For the text-containing cell, return its midpoint in (X, Y) coordinate format. 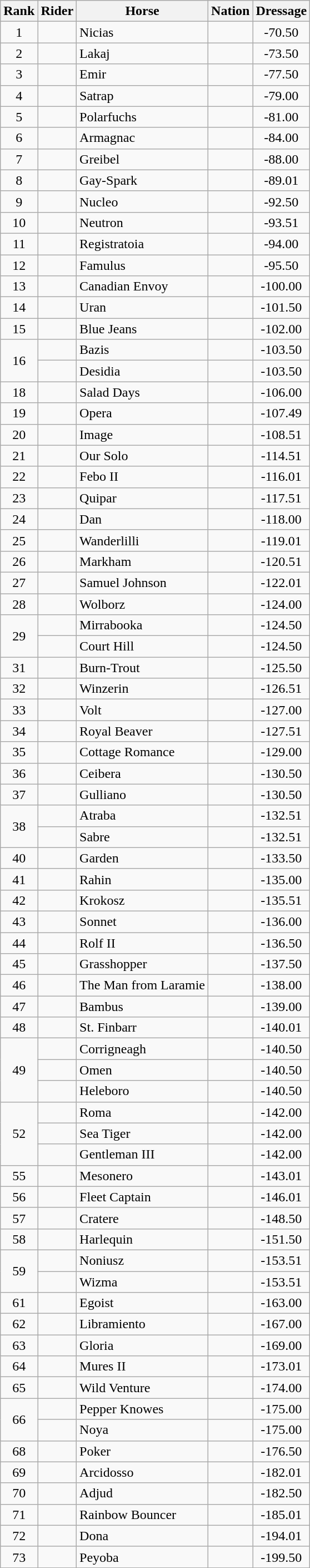
40 (19, 858)
Peyoba (142, 1557)
-124.00 (281, 604)
Blue Jeans (142, 329)
Burn-Trout (142, 668)
32 (19, 689)
Adjud (142, 1493)
28 (19, 604)
Wild Venture (142, 1388)
Rahin (142, 879)
36 (19, 773)
24 (19, 519)
43 (19, 921)
15 (19, 329)
6 (19, 138)
-102.00 (281, 329)
42 (19, 900)
-127.51 (281, 731)
-139.00 (281, 1007)
-137.50 (281, 964)
-117.51 (281, 498)
-167.00 (281, 1324)
Mirrabooka (142, 625)
Dan (142, 519)
-135.00 (281, 879)
Grasshopper (142, 964)
Armagnac (142, 138)
-118.00 (281, 519)
Noniusz (142, 1260)
-182.01 (281, 1472)
-199.50 (281, 1557)
-81.00 (281, 117)
2 (19, 53)
Nucleo (142, 201)
Fleet Captain (142, 1197)
-182.50 (281, 1493)
Sabre (142, 837)
8 (19, 180)
-151.50 (281, 1239)
-194.01 (281, 1536)
-88.00 (281, 159)
49 (19, 1070)
38 (19, 826)
Wolborz (142, 604)
-176.50 (281, 1451)
Cratere (142, 1218)
Canadian Envoy (142, 287)
Harlequin (142, 1239)
11 (19, 244)
-135.51 (281, 900)
1 (19, 32)
Dona (142, 1536)
Neutron (142, 223)
41 (19, 879)
Mesonero (142, 1176)
Greibel (142, 159)
7 (19, 159)
-120.51 (281, 561)
Desidia (142, 371)
-100.00 (281, 287)
St. Finbarr (142, 1028)
Famulus (142, 265)
56 (19, 1197)
Salad Days (142, 392)
Krokosz (142, 900)
Our Solo (142, 456)
Nicias (142, 32)
Dressage (281, 11)
21 (19, 456)
63 (19, 1345)
45 (19, 964)
Gulliano (142, 795)
-106.00 (281, 392)
Bazis (142, 350)
70 (19, 1493)
Noya (142, 1430)
-77.50 (281, 75)
Pepper Knowes (142, 1409)
44 (19, 943)
Satrap (142, 96)
Registratoia (142, 244)
-143.01 (281, 1176)
57 (19, 1218)
Atraba (142, 816)
-126.51 (281, 689)
4 (19, 96)
-79.00 (281, 96)
Gloria (142, 1345)
31 (19, 668)
33 (19, 710)
5 (19, 117)
12 (19, 265)
-89.01 (281, 180)
37 (19, 795)
18 (19, 392)
69 (19, 1472)
Uran (142, 308)
13 (19, 287)
65 (19, 1388)
Gentleman III (142, 1155)
Volt (142, 710)
-73.50 (281, 53)
14 (19, 308)
10 (19, 223)
58 (19, 1239)
Quipar (142, 498)
Wizma (142, 1281)
-174.00 (281, 1388)
-101.50 (281, 308)
-169.00 (281, 1345)
Court Hill (142, 647)
68 (19, 1451)
-95.50 (281, 265)
-140.01 (281, 1028)
Febo II (142, 477)
Polarfuchs (142, 117)
61 (19, 1303)
Rolf II (142, 943)
Corrigneagh (142, 1049)
-119.01 (281, 540)
20 (19, 435)
-94.00 (281, 244)
Omen (142, 1070)
64 (19, 1367)
-108.51 (281, 435)
Opera (142, 413)
Roma (142, 1112)
34 (19, 731)
26 (19, 561)
73 (19, 1557)
Sonnet (142, 921)
Poker (142, 1451)
-107.49 (281, 413)
23 (19, 498)
Image (142, 435)
-114.51 (281, 456)
3 (19, 75)
46 (19, 985)
16 (19, 361)
Egoist (142, 1303)
9 (19, 201)
55 (19, 1176)
-138.00 (281, 985)
-163.00 (281, 1303)
59 (19, 1271)
-129.00 (281, 752)
-185.01 (281, 1515)
Nation (231, 11)
-122.01 (281, 583)
-92.50 (281, 201)
Markham (142, 561)
Rank (19, 11)
Bambus (142, 1007)
-146.01 (281, 1197)
-133.50 (281, 858)
The Man from Laramie (142, 985)
-93.51 (281, 223)
-116.01 (281, 477)
Mures II (142, 1367)
25 (19, 540)
72 (19, 1536)
52 (19, 1133)
-148.50 (281, 1218)
22 (19, 477)
66 (19, 1419)
Rainbow Bouncer (142, 1515)
-136.50 (281, 943)
35 (19, 752)
-84.00 (281, 138)
29 (19, 636)
62 (19, 1324)
-125.50 (281, 668)
Lakaj (142, 53)
-70.50 (281, 32)
Winzerin (142, 689)
47 (19, 1007)
Arcidosso (142, 1472)
Cottage Romance (142, 752)
-127.00 (281, 710)
Emir (142, 75)
19 (19, 413)
Heleboro (142, 1091)
Rider (57, 11)
Horse (142, 11)
Royal Beaver (142, 731)
Garden (142, 858)
71 (19, 1515)
Ceibera (142, 773)
Gay-Spark (142, 180)
48 (19, 1028)
27 (19, 583)
Wanderlilli (142, 540)
Libramiento (142, 1324)
-136.00 (281, 921)
Sea Tiger (142, 1133)
Samuel Johnson (142, 583)
-173.01 (281, 1367)
